Scan for the cell matching the given text and deliver its (x, y) coordinate at center. 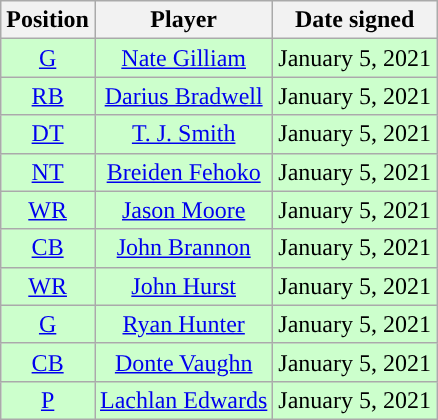
Jason Moore (183, 210)
Breiden Fehoko (183, 172)
P (48, 400)
Ryan Hunter (183, 324)
NT (48, 172)
Player (183, 20)
Lachlan Edwards (183, 400)
Darius Bradwell (183, 96)
Position (48, 20)
Donte Vaughn (183, 362)
DT (48, 134)
Nate Gilliam (183, 58)
T. J. Smith (183, 134)
Date signed (355, 20)
RB (48, 96)
John Brannon (183, 248)
John Hurst (183, 286)
